Identify which cell holds the provided text, then report its [X, Y] central coordinate. 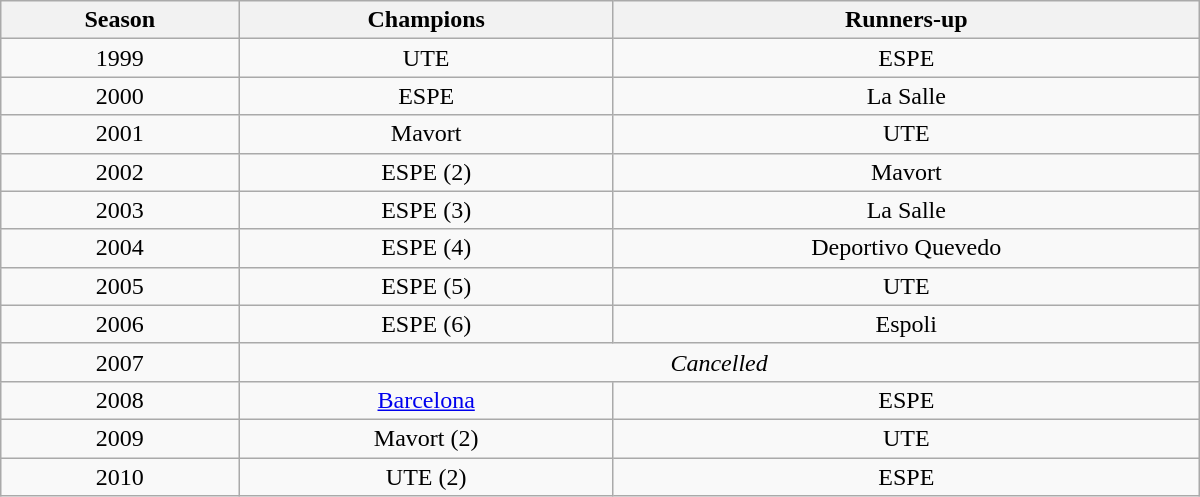
1999 [120, 58]
Season [120, 20]
2005 [120, 286]
2010 [120, 477]
ESPE (5) [426, 286]
Barcelona [426, 400]
ESPE (4) [426, 248]
Deportivo Quevedo [906, 248]
2000 [120, 96]
Espoli [906, 324]
2003 [120, 210]
2002 [120, 172]
Mavort (2) [426, 438]
Runners-up [906, 20]
Champions [426, 20]
UTE (2) [426, 477]
2009 [120, 438]
2006 [120, 324]
Cancelled [719, 362]
ESPE (2) [426, 172]
2004 [120, 248]
ESPE (3) [426, 210]
2008 [120, 400]
ESPE (6) [426, 324]
2007 [120, 362]
2001 [120, 134]
